From the cell containing the given text, extract its center point as [x, y] coordinate. 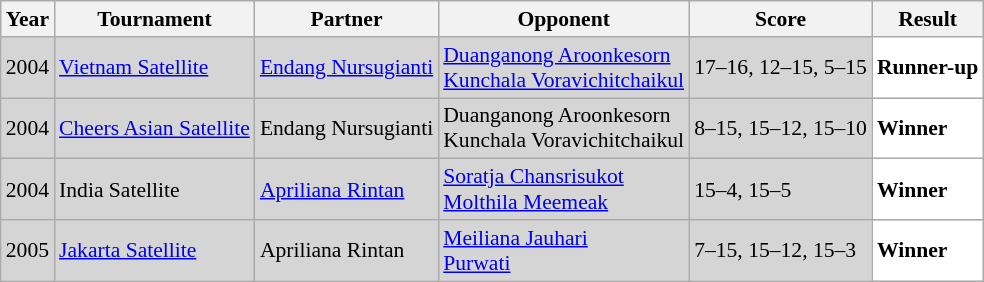
17–16, 12–15, 5–15 [780, 68]
Cheers Asian Satellite [154, 128]
Opponent [564, 19]
Result [928, 19]
Score [780, 19]
India Satellite [154, 190]
Meiliana Jauhari Purwati [564, 250]
8–15, 15–12, 15–10 [780, 128]
2005 [28, 250]
7–15, 15–12, 15–3 [780, 250]
Vietnam Satellite [154, 68]
Jakarta Satellite [154, 250]
Tournament [154, 19]
Year [28, 19]
Soratja Chansrisukot Molthila Meemeak [564, 190]
Runner-up [928, 68]
15–4, 15–5 [780, 190]
Partner [346, 19]
